Provide the [X, Y] coordinate of the cell's center where the given text is located.  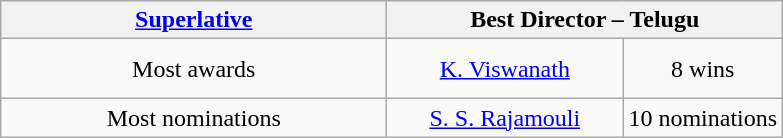
Most nominations [194, 118]
Most awards [194, 69]
8 wins [703, 69]
K. Viswanath [505, 69]
10 nominations [703, 118]
S. S. Rajamouli [505, 118]
Best Director – Telugu [585, 20]
Superlative [194, 20]
